Return (x, y) of the center of cell containing provided text 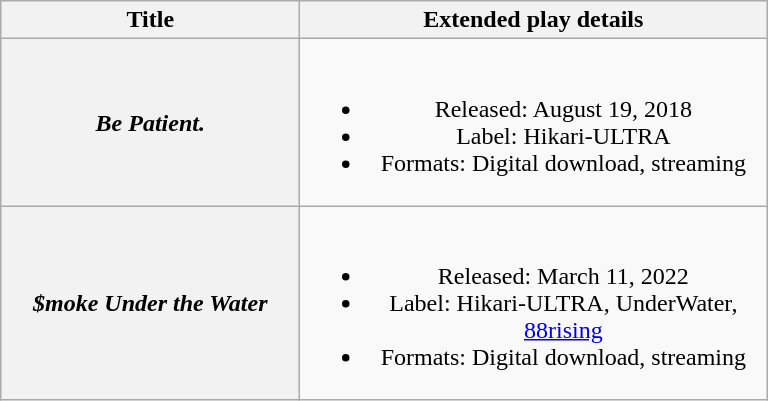
Released: March 11, 2022Label: Hikari-ULTRA, UnderWater, 88risingFormats: Digital download, streaming (534, 303)
$moke Under the Water (150, 303)
Extended play details (534, 20)
Be Patient. (150, 122)
Title (150, 20)
Released: August 19, 2018Label: Hikari-ULTRAFormats: Digital download, streaming (534, 122)
